Provide the [X, Y] coordinate of the cell's center where the given text is located.  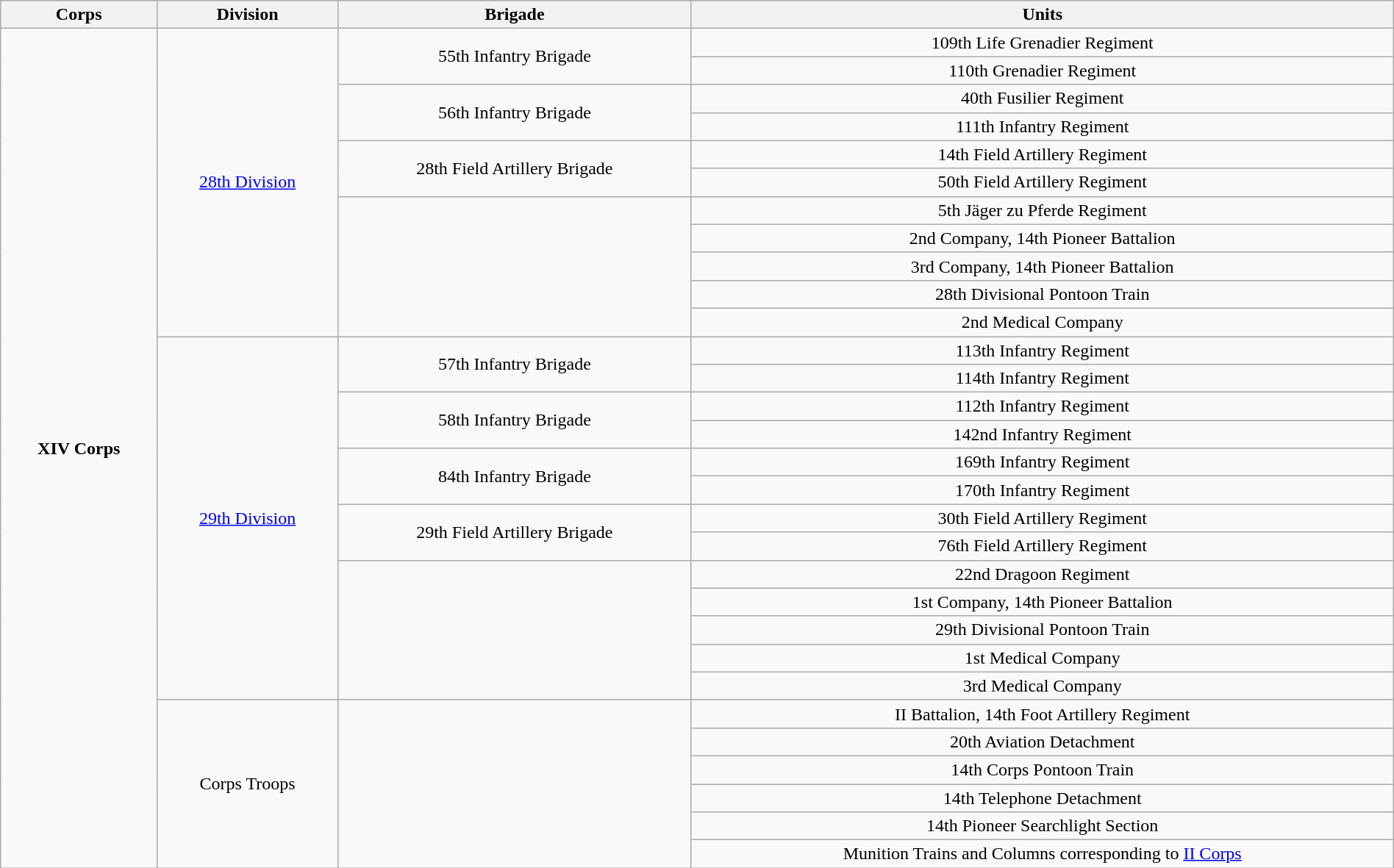
14th Telephone Detachment [1043, 797]
76th Field Artillery Regiment [1043, 546]
1st Medical Company [1043, 658]
Corps Troops [248, 783]
84th Infantry Brigade [515, 476]
28th Division [248, 182]
111th Infantry Regiment [1043, 126]
28th Divisional Pontoon Train [1043, 294]
30th Field Artillery Regiment [1043, 518]
29th Division [248, 519]
58th Infantry Brigade [515, 420]
3rd Medical Company [1043, 686]
2nd Medical Company [1043, 322]
5th Jäger zu Pferde Regiment [1043, 210]
2nd Company, 14th Pioneer Battalion [1043, 238]
142nd Infantry Regiment [1043, 434]
114th Infantry Regiment [1043, 379]
14th Corps Pontoon Train [1043, 770]
29th Divisional Pontoon Train [1043, 630]
Munition Trains and Columns corresponding to II Corps [1043, 854]
Units [1043, 15]
113th Infantry Regiment [1043, 351]
40th Fusilier Regiment [1043, 98]
109th Life Grenadier Regiment [1043, 43]
Division [248, 15]
112th Infantry Regiment [1043, 406]
110th Grenadier Regiment [1043, 71]
22nd Dragoon Regiment [1043, 574]
169th Infantry Regiment [1043, 462]
56th Infantry Brigade [515, 112]
14th Pioneer Searchlight Section [1043, 826]
Corps [79, 15]
II Battalion, 14th Foot Artillery Regiment [1043, 714]
14th Field Artillery Regiment [1043, 154]
3rd Company, 14th Pioneer Battalion [1043, 266]
29th Field Artillery Brigade [515, 532]
57th Infantry Brigade [515, 365]
28th Field Artillery Brigade [515, 168]
1st Company, 14th Pioneer Battalion [1043, 602]
XIV Corps [79, 448]
20th Aviation Detachment [1043, 742]
170th Infantry Regiment [1043, 490]
55th Infantry Brigade [515, 57]
50th Field Artillery Regiment [1043, 182]
Brigade [515, 15]
